Return [X, Y] of the center of cell containing provided text 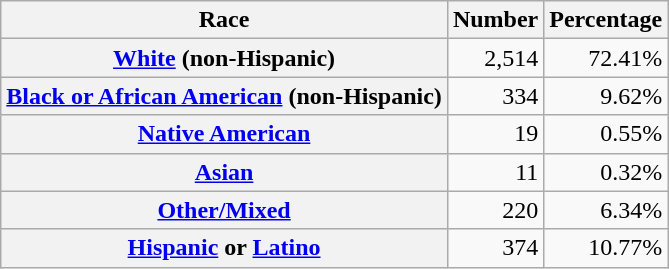
Black or African American (non-Hispanic) [224, 96]
Race [224, 20]
9.62% [606, 96]
374 [495, 248]
220 [495, 210]
Hispanic or Latino [224, 248]
72.41% [606, 58]
Other/Mixed [224, 210]
Number [495, 20]
Percentage [606, 20]
2,514 [495, 58]
White (non-Hispanic) [224, 58]
11 [495, 172]
Asian [224, 172]
0.32% [606, 172]
0.55% [606, 134]
334 [495, 96]
10.77% [606, 248]
19 [495, 134]
6.34% [606, 210]
Native American [224, 134]
